From the cell containing the given text, extract its center point as [x, y] coordinate. 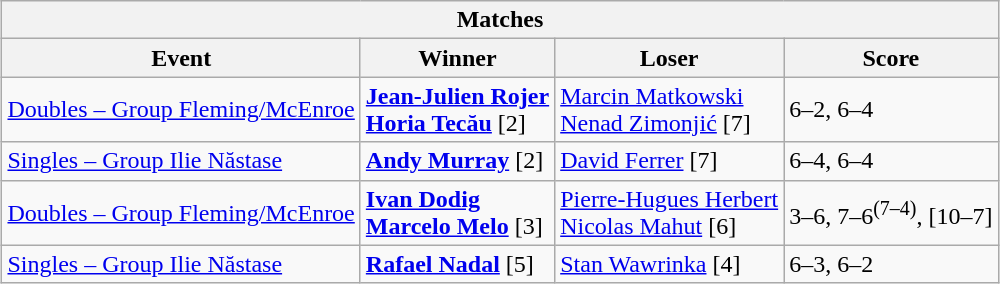
Event [181, 58]
David Ferrer [7] [670, 161]
6–4, 6–4 [891, 161]
Score [891, 58]
Jean-Julien Rojer Horia Tecău [2] [457, 110]
Pierre-Hugues Herbert Nicolas Mahut [6] [670, 212]
Matches [500, 20]
Stan Wawrinka [4] [670, 264]
Loser [670, 58]
Marcin Matkowski Nenad Zimonjić [7] [670, 110]
Ivan Dodig Marcelo Melo [3] [457, 212]
3–6, 7–6(7–4), [10–7] [891, 212]
6–2, 6–4 [891, 110]
Rafael Nadal [5] [457, 264]
Winner [457, 58]
6–3, 6–2 [891, 264]
Andy Murray [2] [457, 161]
